Locate the cell with the specified text and output its [x, y] center coordinate. 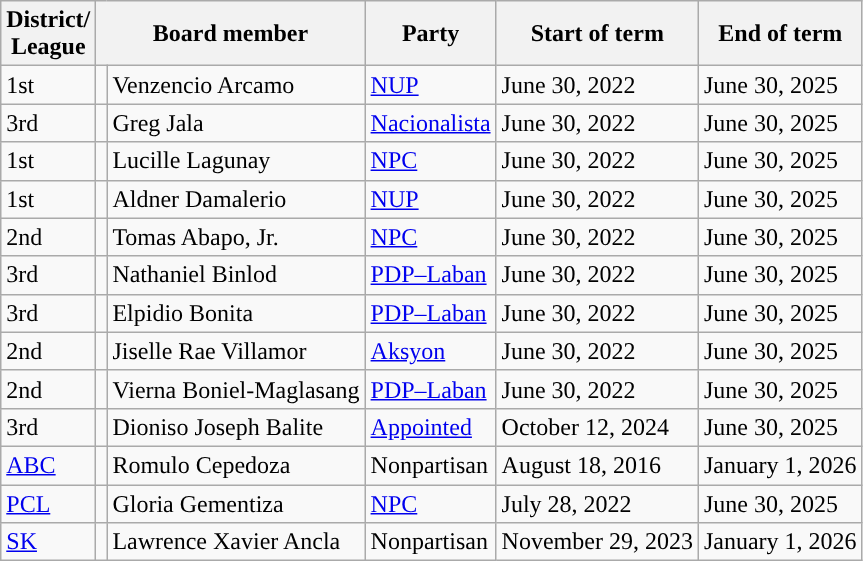
Vierna Boniel-Maglasang [236, 389]
End of term [780, 34]
August 18, 2016 [597, 465]
Lawrence Xavier Ancla [236, 542]
Nathaniel Binlod [236, 275]
Aldner Damalerio [236, 199]
Greg Jala [236, 123]
District/League [48, 34]
Venzencio Arcamo [236, 85]
Board member [230, 34]
Party [430, 34]
October 12, 2024 [597, 427]
July 28, 2022 [597, 503]
Tomas Abapo, Jr. [236, 237]
Jiselle Rae Villamor [236, 351]
Elpidio Bonita [236, 313]
Gloria Gementiza [236, 503]
Lucille Lagunay [236, 161]
ABC [48, 465]
Start of term [597, 34]
November 29, 2023 [597, 542]
SK [48, 542]
PCL [48, 503]
Romulo Cepedoza [236, 465]
Dioniso Joseph Balite [236, 427]
Appointed [430, 427]
Aksyon [430, 351]
Nacionalista [430, 123]
